Output the [X, Y] coordinate of the center of the cell containing the given text.  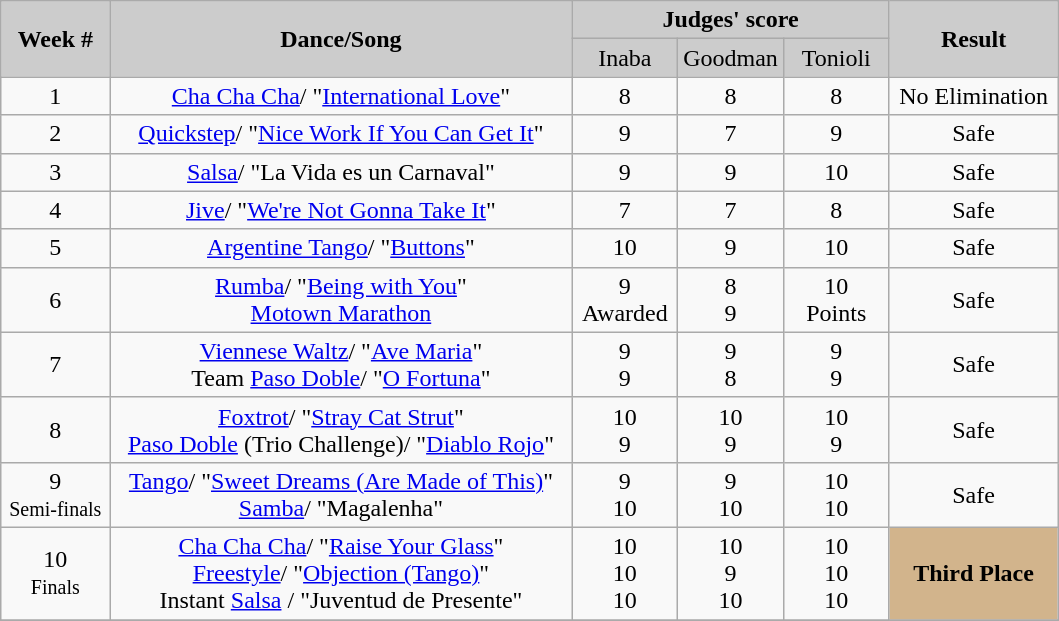
Argentine Tango/ "Buttons" [341, 248]
Judges' score [730, 20]
Viennese Waltz/ "Ave Maria"Team Paso Doble/ "O Fortuna" [341, 364]
Cha Cha Cha/ "Raise Your Glass"Freestyle/ "Objection (Tango)"Instant Salsa / "Juventud de Presente" [341, 573]
Rumba/ "Being with You"Motown Marathon [341, 300]
1 [56, 96]
2 [56, 134]
5 [56, 248]
Result [974, 39]
1010 [836, 494]
10Finals [56, 573]
3 [56, 172]
Quickstep/ "Nice Work If You Can Get It" [341, 134]
Salsa/ "La Vida es un Carnaval" [341, 172]
Goodman [731, 58]
Third Place [974, 573]
4 [56, 210]
10Points [836, 300]
Week # [56, 39]
Dance/Song [341, 39]
Jive/ "We're Not Gonna Take It" [341, 210]
10910 [731, 573]
No Elimination [974, 96]
89 [731, 300]
Tonioli [836, 58]
Tango/ "Sweet Dreams (Are Made of This)"Samba/ "Magalenha" [341, 494]
98 [731, 364]
9Semi-finals [56, 494]
6 [56, 300]
Inaba [625, 58]
Cha Cha Cha/ "International Love" [341, 96]
Foxtrot/ "Stray Cat Strut"Paso Doble (Trio Challenge)/ "Diablo Rojo" [341, 430]
9Awarded [625, 300]
